Pinpoint the cell where the given text exists, returning its (x, y) midpoint coordinate. 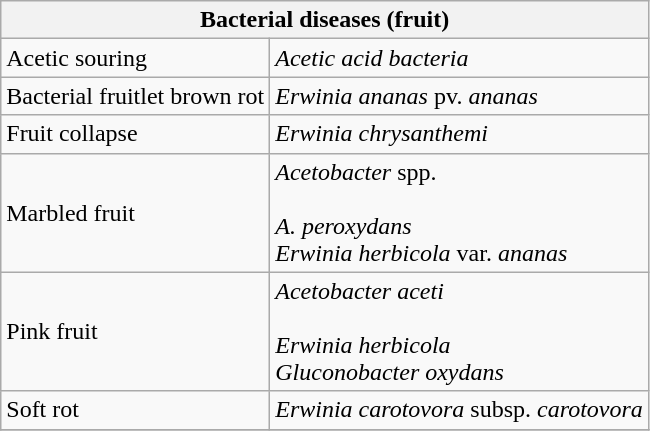
Acetic souring (136, 58)
Soft rot (136, 410)
Marbled fruit (136, 212)
Acetobacter spp. A. peroxydans Erwinia herbicola var. ananas (460, 212)
Acetic acid bacteria (460, 58)
Bacterial fruitlet brown rot (136, 96)
Erwinia carotovora subsp. carotovora (460, 410)
Erwinia chrysanthemi (460, 134)
Acetobacter acetiErwinia herbicola Gluconobacter oxydans (460, 332)
Bacterial diseases (fruit) (325, 20)
Erwinia ananas pv. ananas (460, 96)
Pink fruit (136, 332)
Fruit collapse (136, 134)
